Identify which cell holds the provided text, then report its [X, Y] central coordinate. 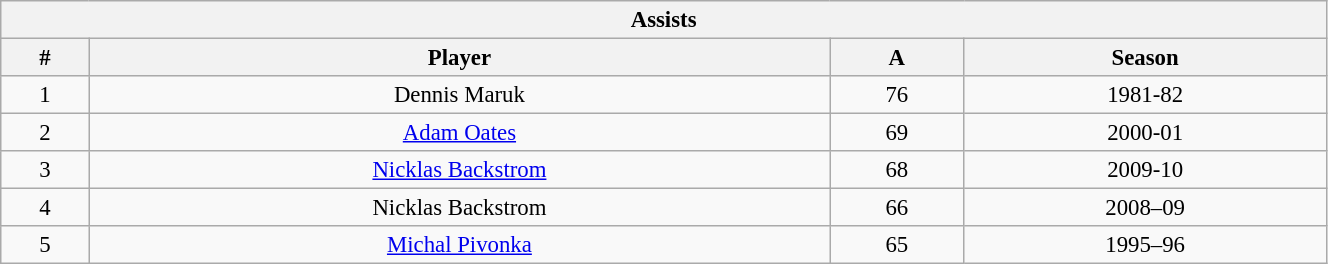
A [897, 58]
# [45, 58]
Season [1146, 58]
2009-10 [1146, 170]
Adam Oates [460, 133]
2 [45, 133]
76 [897, 95]
1981-82 [1146, 95]
Michal Pivonka [460, 245]
Dennis Maruk [460, 95]
Player [460, 58]
4 [45, 208]
Assists [664, 20]
65 [897, 245]
69 [897, 133]
1 [45, 95]
68 [897, 170]
5 [45, 245]
66 [897, 208]
2008–09 [1146, 208]
3 [45, 170]
1995–96 [1146, 245]
2000-01 [1146, 133]
